Find where the given text appears and provide that cell's center as [X, Y] coordinate. 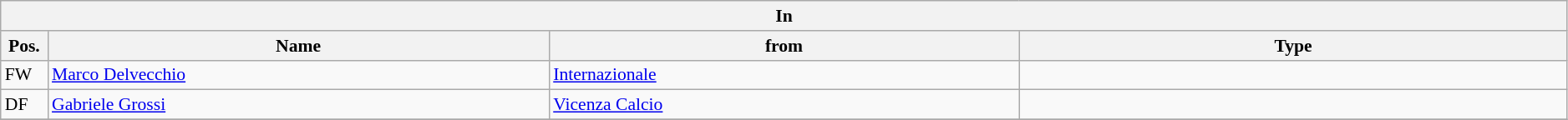
from [784, 46]
Name [298, 46]
DF [24, 105]
Vicenza Calcio [784, 105]
FW [24, 75]
Gabriele Grossi [298, 105]
Marco Delvecchio [298, 75]
Pos. [24, 46]
In [784, 16]
Internazionale [784, 75]
Type [1293, 46]
